Return the [X, Y] coordinate for the center point of the cell that contains the specified text.  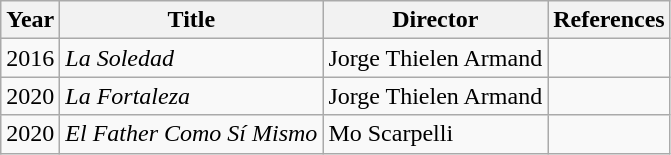
References [610, 20]
2016 [30, 58]
Mo Scarpelli [436, 134]
Director [436, 20]
La Fortaleza [192, 96]
El Father Como Sí Mismo [192, 134]
Title [192, 20]
Year [30, 20]
La Soledad [192, 58]
